Identify which cell holds the provided text, then report its (X, Y) central coordinate. 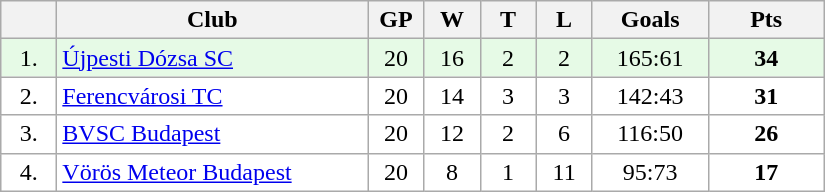
Vörös Meteor Budapest (212, 172)
8 (452, 172)
BVSC Budapest (212, 134)
2. (29, 96)
Újpesti Dózsa SC (212, 58)
11 (564, 172)
L (564, 20)
165:61 (650, 58)
GP (396, 20)
3. (29, 134)
W (452, 20)
4. (29, 172)
26 (766, 134)
Pts (766, 20)
34 (766, 58)
17 (766, 172)
12 (452, 134)
31 (766, 96)
116:50 (650, 134)
16 (452, 58)
95:73 (650, 172)
Ferencvárosi TC (212, 96)
T (508, 20)
Goals (650, 20)
6 (564, 134)
1 (508, 172)
1. (29, 58)
14 (452, 96)
Club (212, 20)
142:43 (650, 96)
